Return the [X, Y] coordinate for the center point of the cell that contains the specified text.  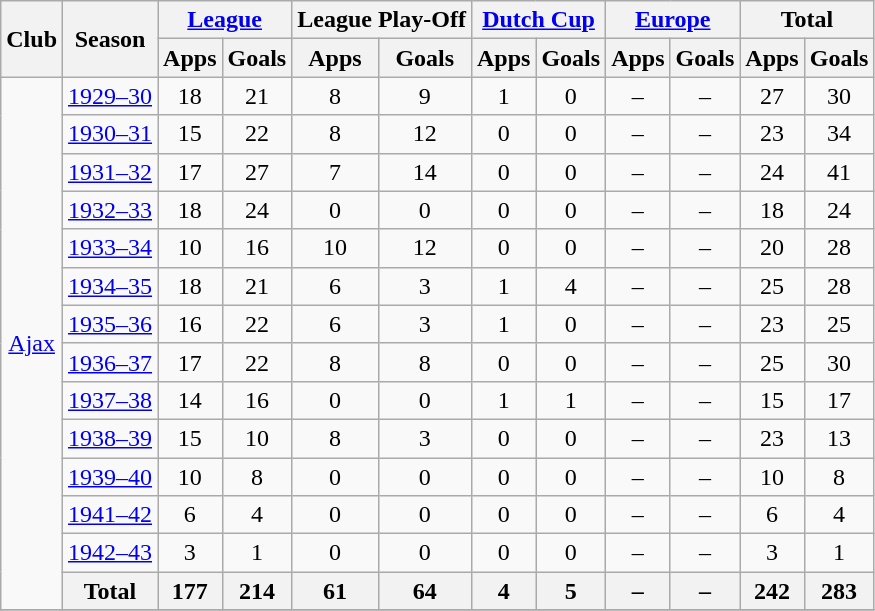
1932–33 [110, 210]
1939–40 [110, 477]
283 [839, 591]
Ajax [32, 344]
1930–31 [110, 134]
1938–39 [110, 438]
242 [772, 591]
20 [772, 248]
34 [839, 134]
177 [190, 591]
61 [335, 591]
1933–34 [110, 248]
Season [110, 39]
League [225, 20]
League Play-Off [382, 20]
1935–36 [110, 324]
9 [424, 96]
1937–38 [110, 400]
41 [839, 172]
7 [335, 172]
Club [32, 39]
1936–37 [110, 362]
Europe [673, 20]
64 [424, 591]
1931–32 [110, 172]
13 [839, 438]
214 [257, 591]
1934–35 [110, 286]
5 [571, 591]
1941–42 [110, 515]
1942–43 [110, 553]
1929–30 [110, 96]
Dutch Cup [538, 20]
